Extract the (x, y) coordinate from the center of the cell holding the provided text.  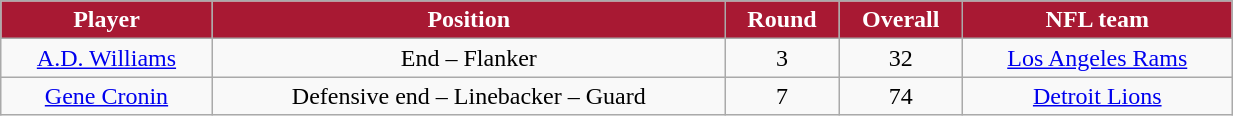
Player (106, 20)
Defensive end – Linebacker – Guard (468, 96)
A.D. Williams (106, 58)
3 (782, 58)
End – Flanker (468, 58)
32 (901, 58)
Los Angeles Rams (1098, 58)
Round (782, 20)
NFL team (1098, 20)
74 (901, 96)
7 (782, 96)
Gene Cronin (106, 96)
Overall (901, 20)
Position (468, 20)
Detroit Lions (1098, 96)
